For the text-containing cell, return its midpoint in [x, y] coordinate format. 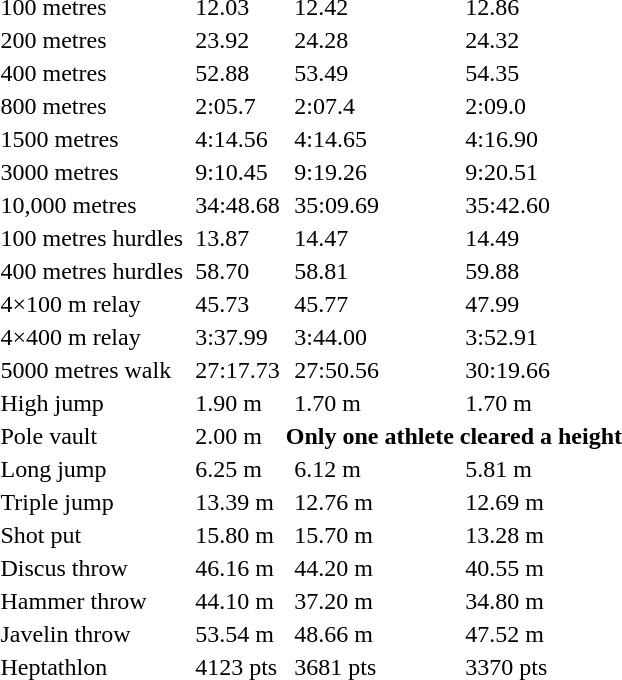
37.20 m [373, 601]
2.00 m [238, 436]
3:37.99 [238, 337]
9:19.26 [373, 172]
6.25 m [238, 469]
13.39 m [238, 502]
34:48.68 [238, 205]
6.12 m [373, 469]
45.73 [238, 304]
35:09.69 [373, 205]
13.87 [238, 238]
12.76 m [373, 502]
53.49 [373, 73]
4:14.56 [238, 139]
3:44.00 [373, 337]
44.20 m [373, 568]
24.28 [373, 40]
1.90 m [238, 403]
15.80 m [238, 535]
9:10.45 [238, 172]
27:17.73 [238, 370]
58.70 [238, 271]
53.54 m [238, 634]
4:14.65 [373, 139]
14.47 [373, 238]
1.70 m [373, 403]
45.77 [373, 304]
46.16 m [238, 568]
27:50.56 [373, 370]
15.70 m [373, 535]
58.81 [373, 271]
44.10 m [238, 601]
2:07.4 [373, 106]
23.92 [238, 40]
2:05.7 [238, 106]
48.66 m [373, 634]
52.88 [238, 73]
